Return the [X, Y] coordinate for the center point of the cell that contains the specified text.  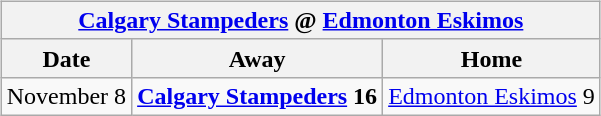
Away [258, 58]
Calgary Stampeders @ Edmonton Eskimos [300, 20]
Calgary Stampeders 16 [258, 96]
Edmonton Eskimos 9 [492, 96]
November 8 [66, 96]
Date [66, 58]
Home [492, 58]
